For the text-containing cell, return its midpoint in [x, y] coordinate format. 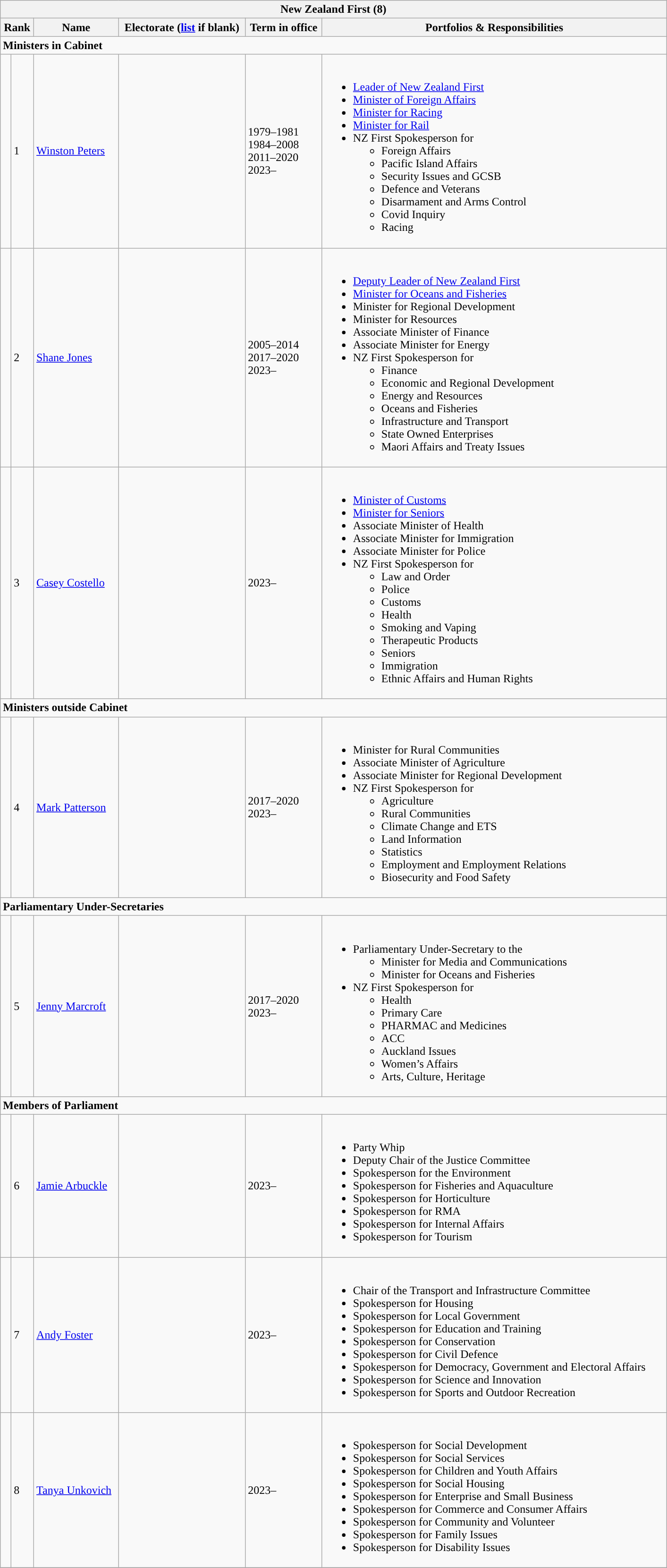
Casey Costello [76, 583]
7 [23, 1334]
1979–19811984–20082011–20202023– [284, 151]
1 [23, 151]
Ministers in Cabinet [333, 45]
Jamie Arbuckle [76, 1186]
Parliamentary Under-Secretaries [333, 907]
Shane Jones [76, 357]
Electorate (list if blank) [182, 27]
Members of Parliament [333, 1105]
Winston Peters [76, 151]
5 [23, 1006]
Portfolios & Responsibilities [494, 27]
4 [23, 807]
Andy Foster [76, 1334]
2 [23, 357]
Jenny Marcroft [76, 1006]
Name [76, 27]
Ministers outside Cabinet [333, 708]
6 [23, 1186]
8 [23, 1490]
3 [23, 583]
Mark Patterson [76, 807]
Tanya Unkovich [76, 1490]
Rank [17, 27]
Term in office [284, 27]
New Zealand First (8) [333, 9]
2005–20142017–20202023– [284, 357]
